Find where the given text appears and provide that cell's center as (x, y) coordinate. 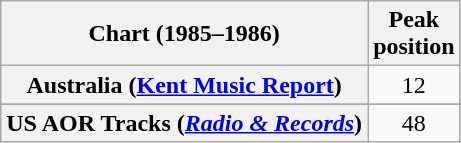
US AOR Tracks (Radio & Records) (184, 123)
Australia (Kent Music Report) (184, 85)
48 (414, 123)
Chart (1985–1986) (184, 34)
12 (414, 85)
Peakposition (414, 34)
